Scan for the cell matching the given text and deliver its [X, Y] coordinate at center. 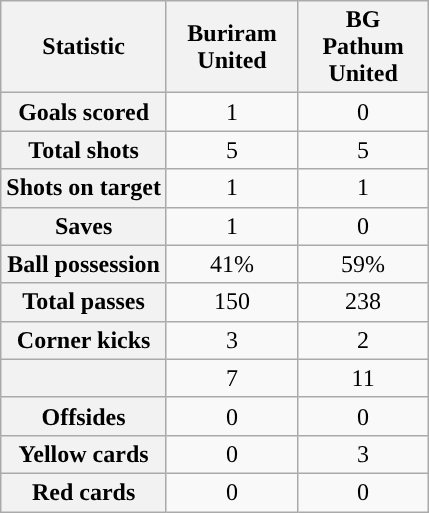
Shots on target [84, 188]
Statistic [84, 47]
11 [364, 378]
Total shots [84, 150]
Yellow cards [84, 454]
7 [232, 378]
41% [232, 264]
Ball possession [84, 264]
BG Pathum United [364, 47]
Total passes [84, 302]
Saves [84, 226]
150 [232, 302]
59% [364, 264]
Buriram United [232, 47]
Corner kicks [84, 340]
Red cards [84, 492]
2 [364, 340]
Offsides [84, 416]
Goals scored [84, 112]
238 [364, 302]
